Scan for the cell matching the given text and deliver its (X, Y) coordinate at center. 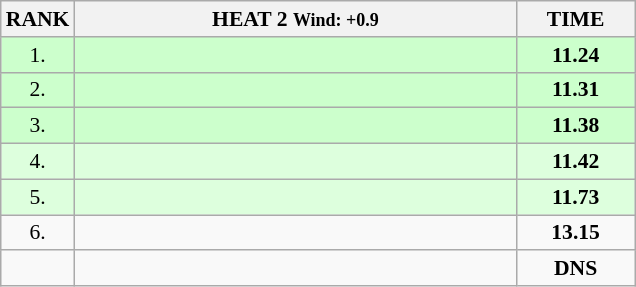
11.31 (576, 90)
3. (38, 126)
4. (38, 162)
11.42 (576, 162)
5. (38, 197)
HEAT 2 Wind: +0.9 (295, 19)
6. (38, 233)
1. (38, 55)
2. (38, 90)
TIME (576, 19)
11.73 (576, 197)
RANK (38, 19)
11.38 (576, 126)
13.15 (576, 233)
11.24 (576, 55)
DNS (576, 269)
